For the text-containing cell, return its midpoint in (x, y) coordinate format. 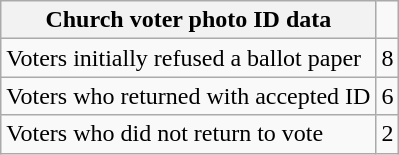
Church voter photo ID data (188, 20)
2 (388, 134)
Voters who returned with accepted ID (188, 96)
8 (388, 58)
6 (388, 96)
Voters initially refused a ballot paper (188, 58)
Voters who did not return to vote (188, 134)
